Determine the (x, y) coordinate at the center of the cell enclosing the given text.  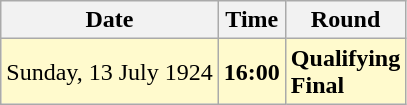
Date (110, 20)
Round (345, 20)
16:00 (252, 72)
QualifyingFinal (345, 72)
Sunday, 13 July 1924 (110, 72)
Time (252, 20)
